From the cell containing the given text, extract its center point as [X, Y] coordinate. 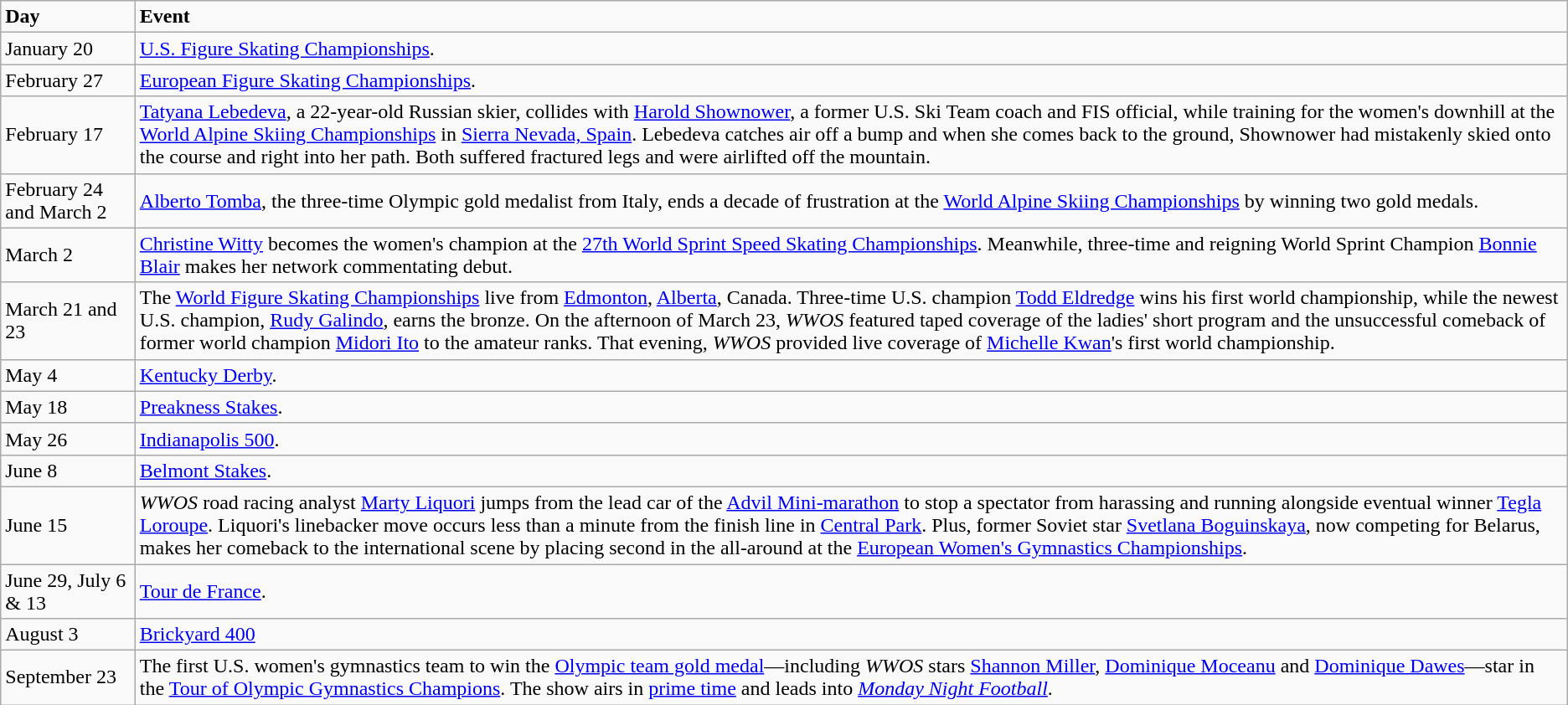
February 17 [69, 135]
Preakness Stakes. [851, 407]
June 29, July 6 & 13 [69, 591]
Brickyard 400 [851, 635]
European Figure Skating Championships. [851, 80]
Tour de France. [851, 591]
February 27 [69, 80]
March 21 and 23 [69, 321]
March 2 [69, 255]
June 15 [69, 525]
May 4 [69, 375]
September 23 [69, 678]
February 24 and March 2 [69, 201]
Event [851, 17]
January 20 [69, 49]
Indianapolis 500. [851, 439]
June 8 [69, 471]
Day [69, 17]
Belmont Stakes. [851, 471]
May 18 [69, 407]
U.S. Figure Skating Championships. [851, 49]
Kentucky Derby. [851, 375]
May 26 [69, 439]
August 3 [69, 635]
